From the cell containing the given text, extract its center point as [X, Y] coordinate. 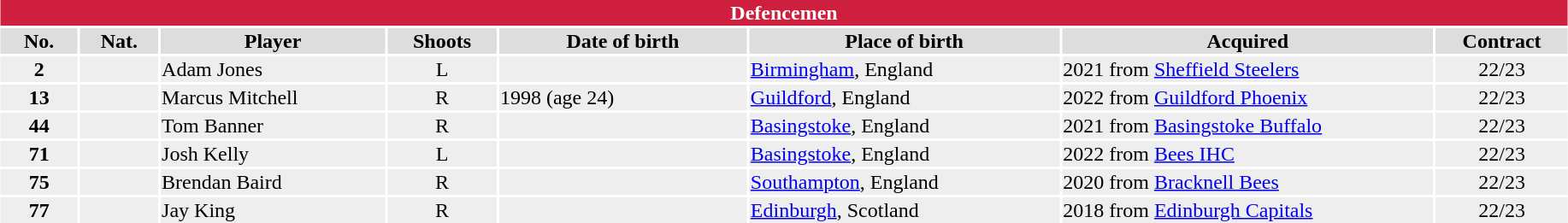
13 [39, 97]
71 [39, 154]
Nat. [120, 41]
Adam Jones [274, 69]
1998 (age 24) [622, 97]
2 [39, 69]
44 [39, 126]
Brendan Baird [274, 182]
2022 from Guildford Phoenix [1248, 97]
Jay King [274, 210]
No. [39, 41]
Contract [1502, 41]
2021 from Basingstoke Buffalo [1248, 126]
Southampton, England [904, 182]
Edinburgh, Scotland [904, 210]
2021 from Sheffield Steelers [1248, 69]
2018 from Edinburgh Capitals [1248, 210]
77 [39, 210]
Marcus Mitchell [274, 97]
Birmingham, England [904, 69]
Defencemen [783, 13]
Josh Kelly [274, 154]
Shoots [443, 41]
Place of birth [904, 41]
75 [39, 182]
Tom Banner [274, 126]
2020 from Bracknell Bees [1248, 182]
Acquired [1248, 41]
Player [274, 41]
Date of birth [622, 41]
Guildford, England [904, 97]
2022 from Bees IHC [1248, 154]
